Return [X, Y] of the center of cell containing provided text 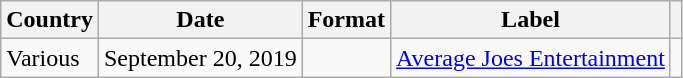
Format [346, 20]
Average Joes Entertainment [531, 58]
Date [200, 20]
September 20, 2019 [200, 58]
Label [531, 20]
Country [50, 20]
Various [50, 58]
